Determine the [x, y] coordinate at the center of the cell enclosing the given text.  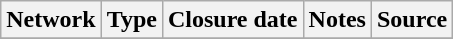
Source [412, 20]
Network [51, 20]
Notes [337, 20]
Closure date [232, 20]
Type [132, 20]
